Capture the cell that displays the provided text and extract its [x, y] central coordinate. 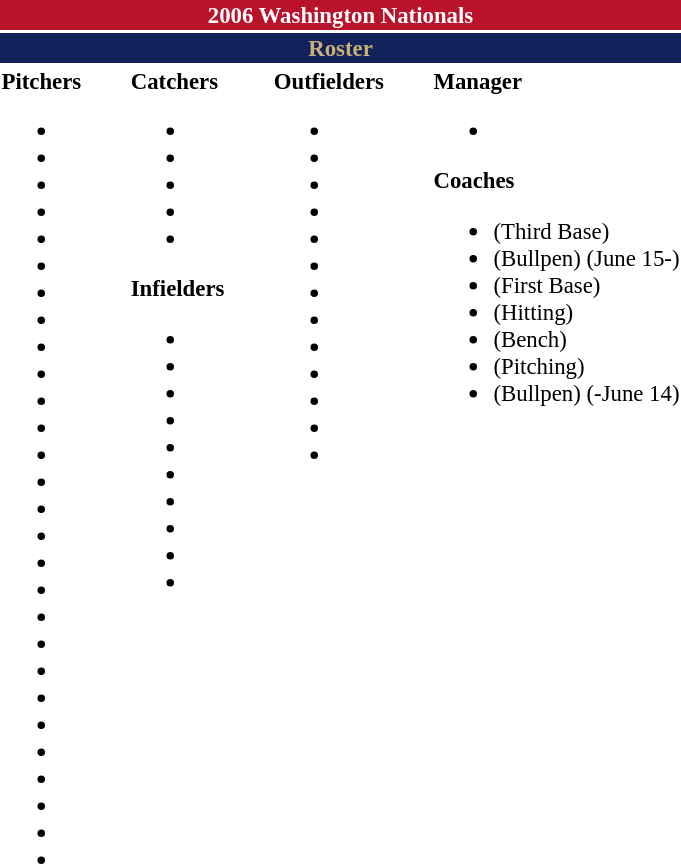
Roster [340, 48]
2006 Washington Nationals [340, 15]
